Locate the cell with the specified text and output its [x, y] center coordinate. 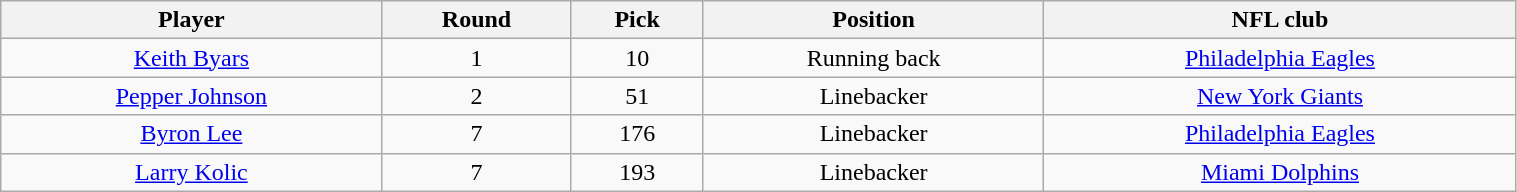
Round [476, 20]
Byron Lee [192, 134]
Running back [874, 58]
Position [874, 20]
176 [637, 134]
2 [476, 96]
193 [637, 172]
10 [637, 58]
New York Giants [1280, 96]
Keith Byars [192, 58]
Miami Dolphins [1280, 172]
Pepper Johnson [192, 96]
51 [637, 96]
1 [476, 58]
Player [192, 20]
Pick [637, 20]
Larry Kolic [192, 172]
NFL club [1280, 20]
